Identify which cell holds the provided text, then report its [x, y] central coordinate. 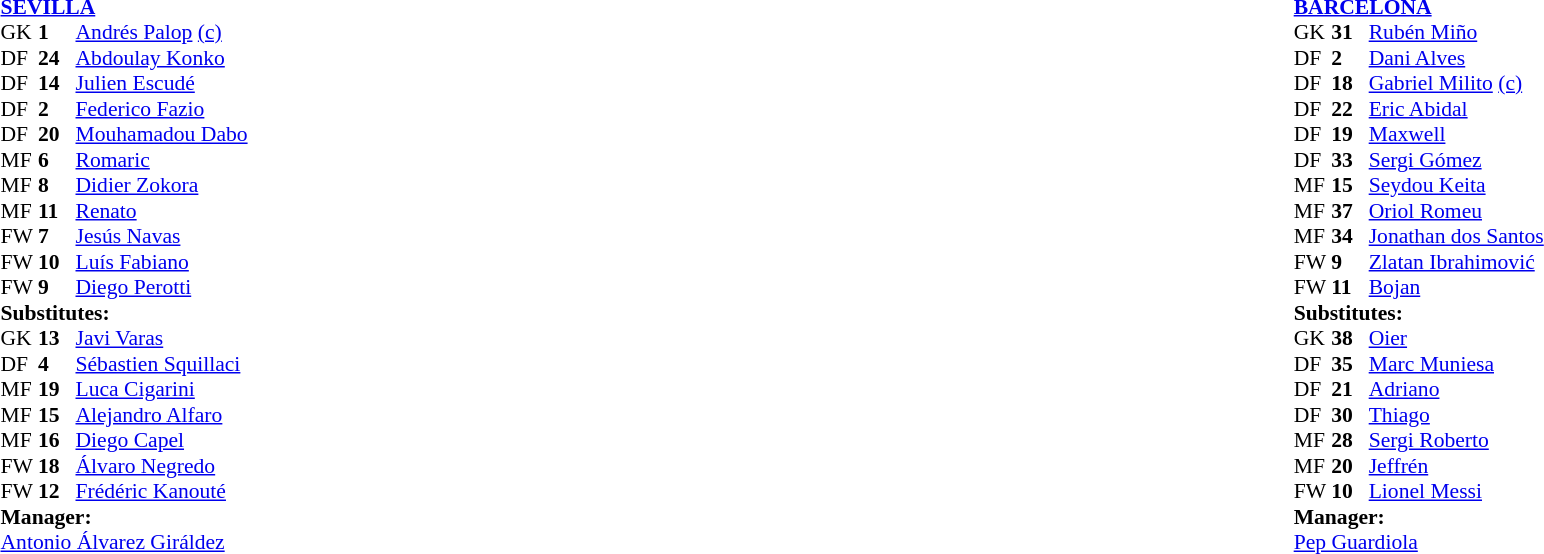
24 [57, 58]
Javi Varas [162, 339]
Jonathan dos Santos [1456, 237]
Diego Perotti [162, 287]
Seydou Keita [1456, 185]
22 [1350, 109]
34 [1350, 237]
37 [1350, 211]
33 [1350, 160]
7 [57, 237]
38 [1350, 339]
Rubén Miño [1456, 33]
Thiago [1456, 415]
Julien Escudé [162, 83]
Renato [162, 211]
Abdoulay Konko [162, 58]
Romaric [162, 160]
Dani Alves [1456, 58]
Sébastien Squillaci [162, 364]
Jeffrén [1456, 466]
13 [57, 339]
35 [1350, 364]
Frédéric Kanouté [162, 491]
Gabriel Milito (c) [1456, 83]
Mouhamadou Dabo [162, 135]
Andrés Palop (c) [162, 33]
Marc Muniesa [1456, 364]
Diego Capel [162, 441]
Lionel Messi [1456, 491]
16 [57, 441]
Alejandro Alfaro [162, 415]
Bojan [1456, 287]
Adriano [1456, 389]
6 [57, 160]
12 [57, 491]
Oriol Romeu [1456, 211]
Sergi Roberto [1456, 441]
Sergi Gómez [1456, 160]
31 [1350, 33]
30 [1350, 415]
4 [57, 364]
Jesús Navas [162, 237]
14 [57, 83]
Oier [1456, 339]
1 [57, 33]
Eric Abidal [1456, 109]
Álvaro Negredo [162, 466]
Federico Fazio [162, 109]
Luís Fabiano [162, 262]
28 [1350, 441]
Luca Cigarini [162, 389]
21 [1350, 389]
8 [57, 185]
Maxwell [1456, 135]
Didier Zokora [162, 185]
Zlatan Ibrahimović [1456, 262]
